Provide the (x, y) coordinate of the cell's center where the given text is located.  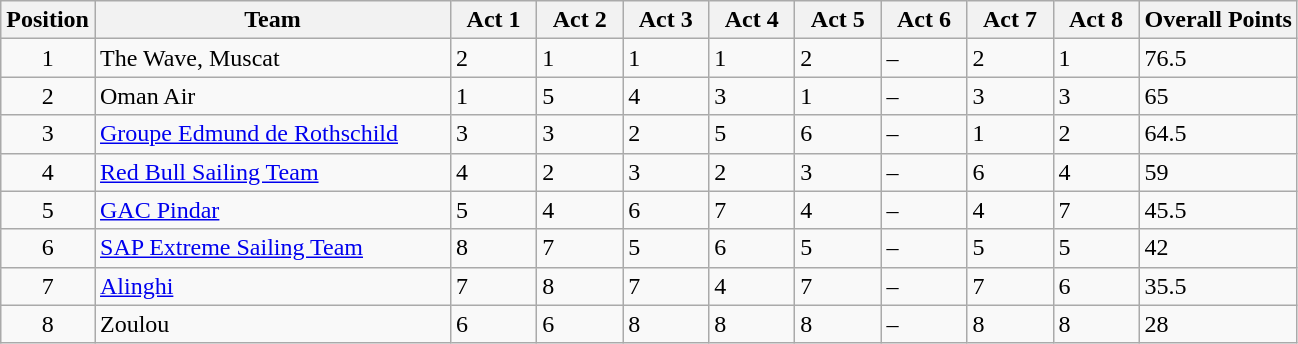
42 (1218, 248)
45.5 (1218, 210)
35.5 (1218, 286)
Alinghi (272, 286)
Red Bull Sailing Team (272, 172)
64.5 (1218, 134)
Position (48, 20)
59 (1218, 172)
Zoulou (272, 324)
Overall Points (1218, 20)
Act 2 (580, 20)
Act 7 (1010, 20)
Act 5 (838, 20)
Oman Air (272, 96)
Act 3 (666, 20)
SAP Extreme Sailing Team (272, 248)
76.5 (1218, 58)
Act 4 (752, 20)
Act 1 (494, 20)
The Wave, Muscat (272, 58)
Groupe Edmund de Rothschild (272, 134)
Act 6 (924, 20)
Team (272, 20)
28 (1218, 324)
GAC Pindar (272, 210)
65 (1218, 96)
Act 8 (1096, 20)
